Pinpoint the cell where the given text exists, returning its (X, Y) midpoint coordinate. 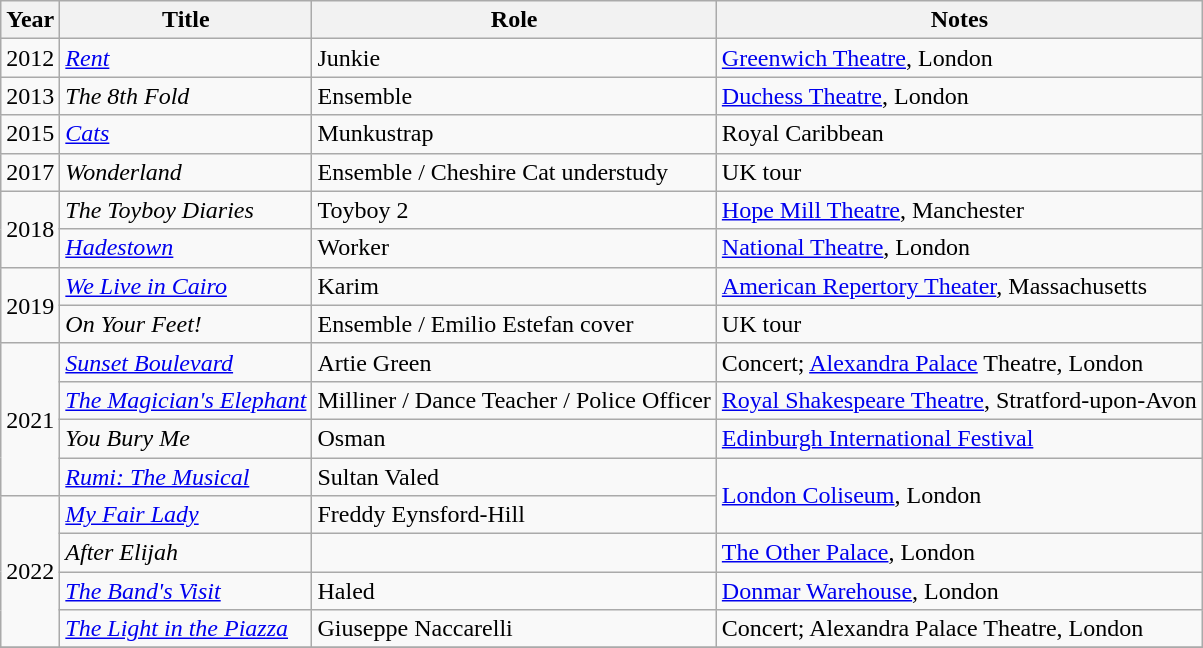
The Band's Visit (186, 591)
The Light in the Piazza (186, 629)
2013 (30, 96)
After Elijah (186, 553)
My Fair Lady (186, 515)
Role (514, 20)
Rent (186, 58)
Haled (514, 591)
Ensemble (514, 96)
Artie Green (514, 362)
Ensemble / Emilio Estefan cover (514, 324)
The 8th Fold (186, 96)
Title (186, 20)
Greenwich Theatre, London (959, 58)
Sultan Valed (514, 477)
American Repertory Theater, Massachusetts (959, 286)
Osman (514, 438)
Wonderland (186, 172)
You Bury Me (186, 438)
The Other Palace, London (959, 553)
Sunset Boulevard (186, 362)
Karim (514, 286)
2019 (30, 305)
Edinburgh International Festival (959, 438)
On Your Feet! (186, 324)
Freddy Eynsford-Hill (514, 515)
Hope Mill Theatre, Manchester (959, 210)
National Theatre, London (959, 248)
2022 (30, 572)
Year (30, 20)
Milliner / Dance Teacher / Police Officer (514, 400)
2017 (30, 172)
Cats (186, 134)
London Coliseum, London (959, 496)
Royal Shakespeare Theatre, Stratford-upon-Avon (959, 400)
Duchess Theatre, London (959, 96)
Toyboy 2 (514, 210)
Hadestown (186, 248)
Junkie (514, 58)
2012 (30, 58)
Donmar Warehouse, London (959, 591)
The Magician's Elephant (186, 400)
We Live in Cairo (186, 286)
Royal Caribbean (959, 134)
Giuseppe Naccarelli (514, 629)
2021 (30, 419)
Notes (959, 20)
Ensemble / Cheshire Cat understudy (514, 172)
Worker (514, 248)
2015 (30, 134)
Munkustrap (514, 134)
The Toyboy Diaries (186, 210)
2018 (30, 229)
Rumi: The Musical (186, 477)
